Provide the [x, y] coordinate of the cell's center where the given text is located.  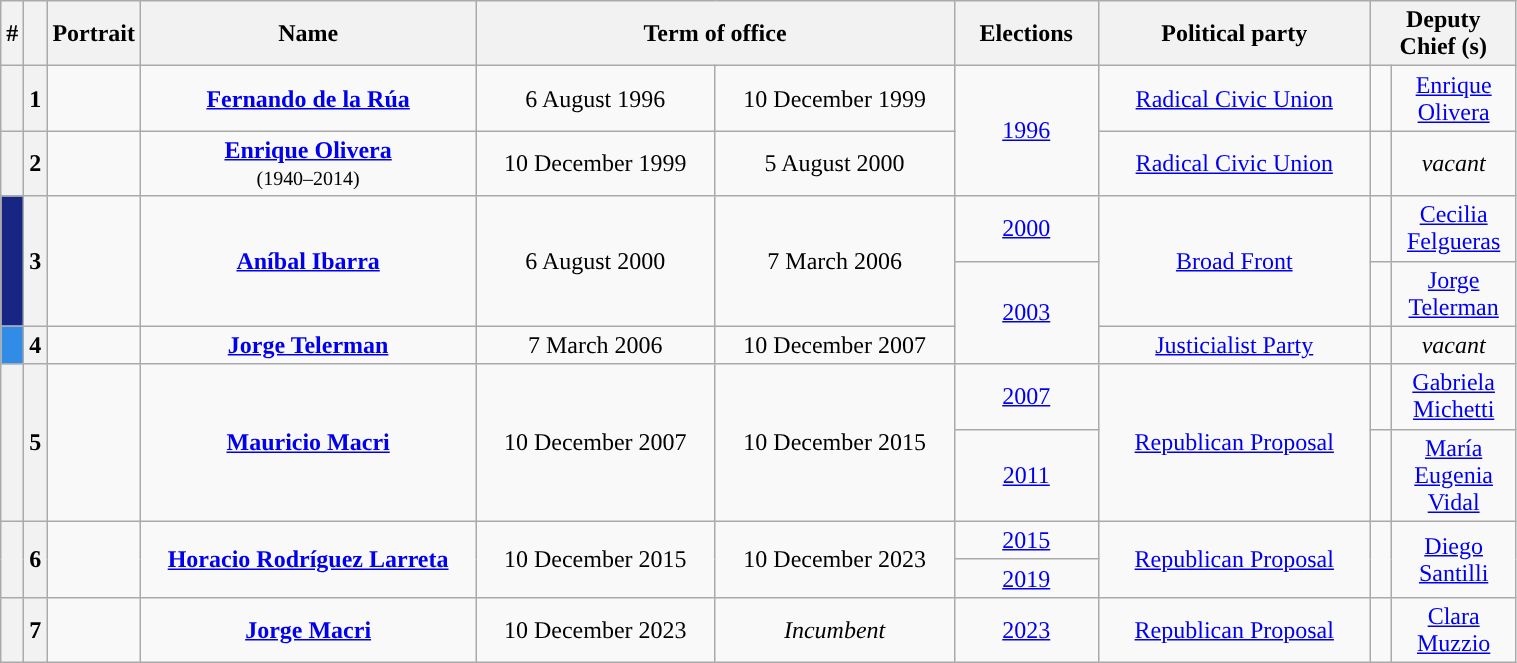
Portrait [94, 34]
Term of office [716, 34]
Broad Front [1234, 261]
2019 [1026, 578]
Aníbal Ibarra [308, 261]
Mauricio Macri [308, 442]
Horacio Rodríguez Larreta [308, 559]
1996 [1026, 131]
Name [308, 34]
Incumbent [835, 630]
Enrique Olivera [1454, 98]
6 August 1996 [596, 98]
2003 [1026, 312]
Fernando de la Rúa [308, 98]
5 [36, 442]
7 [36, 630]
Gabriela Michetti [1454, 396]
2000 [1026, 228]
Deputy Chief (s) [1444, 34]
Justicialist Party [1234, 345]
5 August 2000 [835, 164]
2023 [1026, 630]
María Eugenia Vidal [1454, 475]
# [12, 34]
Cecilia Felgueras [1454, 228]
Enrique Olivera(1940–2014) [308, 164]
Political party [1234, 34]
Diego Santilli [1454, 559]
2 [36, 164]
1 [36, 98]
2007 [1026, 396]
Jorge Macri [308, 630]
Clara Muzzio [1454, 630]
6 [36, 559]
4 [36, 345]
6 August 2000 [596, 261]
2011 [1026, 475]
2015 [1026, 540]
3 [36, 261]
Elections [1026, 34]
